Pinpoint the cell where the given text exists, returning its [x, y] midpoint coordinate. 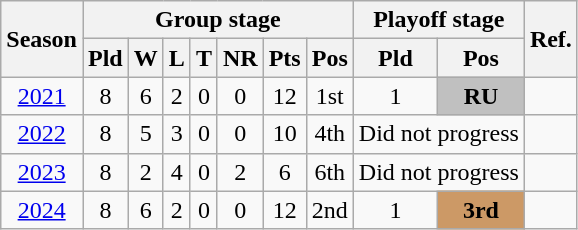
Group stage [218, 20]
RU [482, 96]
L [176, 58]
1st [330, 96]
6th [330, 172]
2024 [42, 210]
3rd [482, 210]
W [146, 58]
Pts [284, 58]
Ref. [550, 39]
Season [42, 39]
Playoff stage [438, 20]
3 [176, 134]
2nd [330, 210]
4th [330, 134]
4 [176, 172]
NR [240, 58]
5 [146, 134]
10 [284, 134]
2023 [42, 172]
T [204, 58]
2021 [42, 96]
2022 [42, 134]
